Extract the [X, Y] coordinate from the center of the cell holding the provided text.  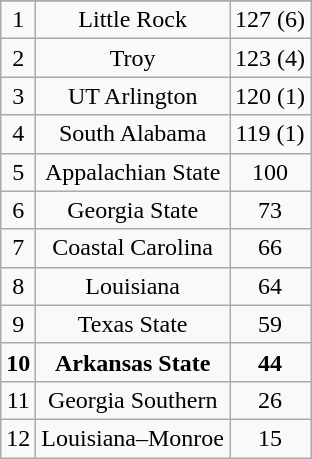
73 [270, 210]
1 [18, 20]
127 (6) [270, 20]
Coastal Carolina [133, 248]
12 [18, 438]
Louisiana [133, 286]
South Alabama [133, 134]
Georgia State [133, 210]
100 [270, 172]
7 [18, 248]
Louisiana–Monroe [133, 438]
5 [18, 172]
Appalachian State [133, 172]
8 [18, 286]
UT Arlington [133, 96]
Texas State [133, 324]
Troy [133, 58]
64 [270, 286]
66 [270, 248]
9 [18, 324]
Arkansas State [133, 362]
26 [270, 400]
59 [270, 324]
2 [18, 58]
123 (4) [270, 58]
Georgia Southern [133, 400]
6 [18, 210]
11 [18, 400]
4 [18, 134]
3 [18, 96]
120 (1) [270, 96]
119 (1) [270, 134]
44 [270, 362]
Little Rock [133, 20]
15 [270, 438]
10 [18, 362]
